Search for the cell housing the specified text and yield its [X, Y] center coordinate. 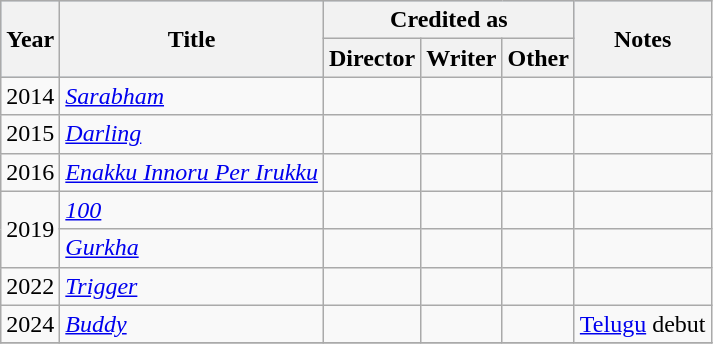
2014 [30, 96]
Other [538, 58]
Writer [462, 58]
Title [192, 39]
2016 [30, 172]
2024 [30, 324]
Notes [642, 39]
Credited as [448, 20]
Telugu debut [642, 324]
100 [192, 210]
2019 [30, 229]
Director [372, 58]
Buddy [192, 324]
2022 [30, 286]
Year [30, 39]
Darling [192, 134]
Enakku Innoru Per Irukku [192, 172]
Sarabham [192, 96]
Trigger [192, 286]
Gurkha [192, 248]
2015 [30, 134]
